Output the (x, y) coordinate of the center of the cell containing the given text.  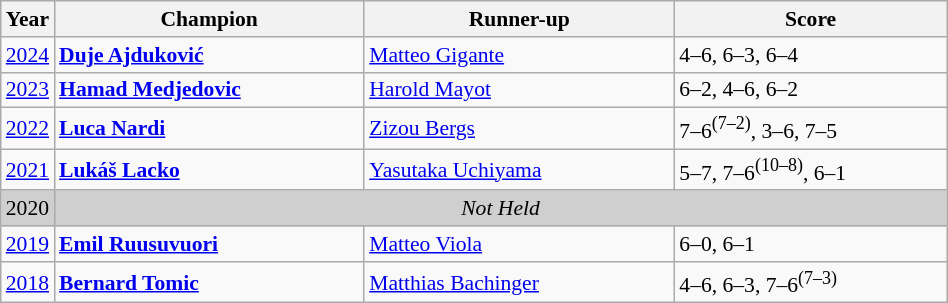
5–7, 7–6(10–8), 6–1 (810, 170)
2019 (28, 244)
Matteo Gigante (519, 55)
2018 (28, 282)
4–6, 6–3, 6–4 (810, 55)
7–6(7–2), 3–6, 7–5 (810, 128)
Bernard Tomic (209, 282)
Not Held (500, 209)
4–6, 6–3, 7–6(7–3) (810, 282)
Score (810, 19)
2024 (28, 55)
Zizou Bergs (519, 128)
Year (28, 19)
Matthias Bachinger (519, 282)
6–0, 6–1 (810, 244)
Duje Ajduković (209, 55)
Luca Nardi (209, 128)
Harold Mayot (519, 90)
Lukáš Lacko (209, 170)
2020 (28, 209)
Matteo Viola (519, 244)
2022 (28, 128)
Runner-up (519, 19)
Yasutaka Uchiyama (519, 170)
2023 (28, 90)
6–2, 4–6, 6–2 (810, 90)
Hamad Medjedovic (209, 90)
2021 (28, 170)
Champion (209, 19)
Emil Ruusuvuori (209, 244)
